Return the [x, y] coordinate for the center point of the cell that contains the specified text.  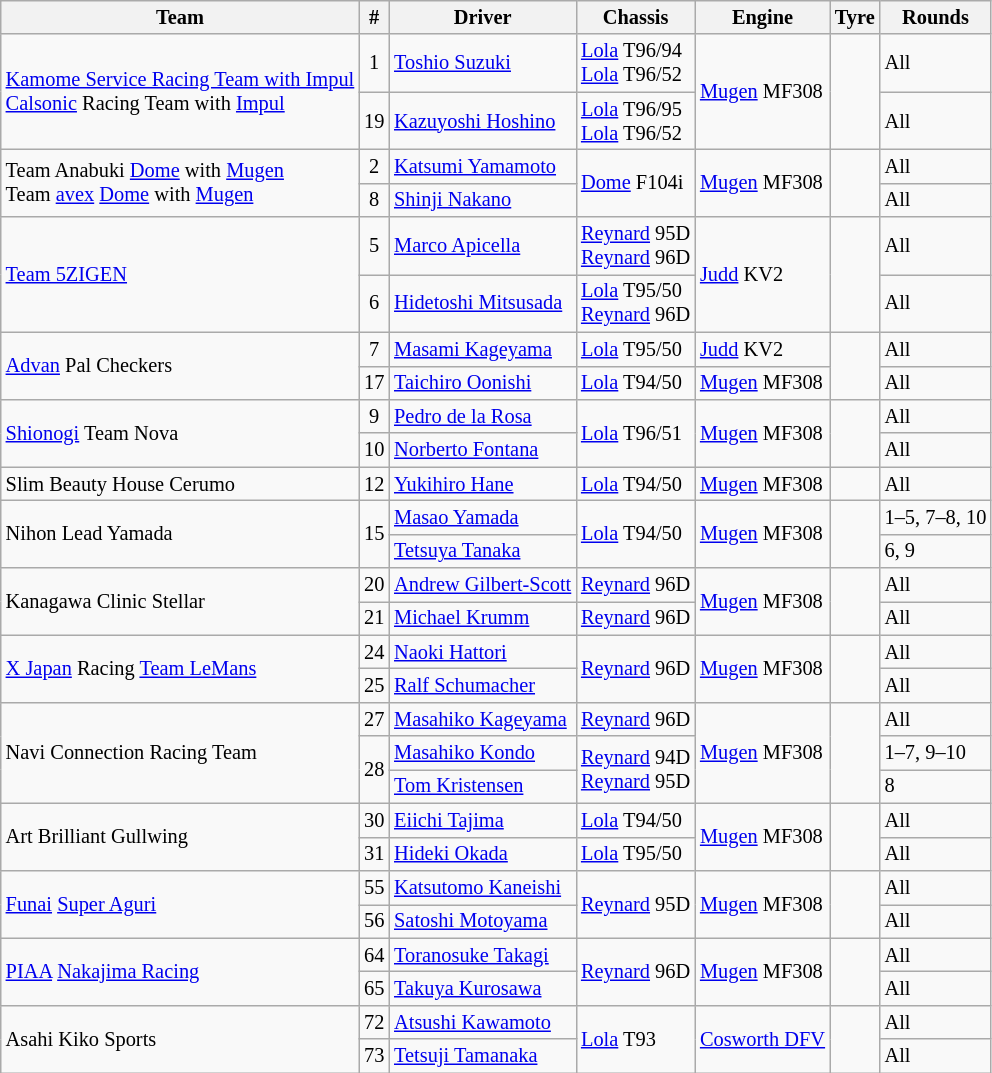
2 [374, 166]
Lola T96/95Lola T96/52 [636, 121]
Tyre [855, 17]
Naoki Hattori [482, 652]
Kazuyoshi Hoshino [482, 121]
Asahi Kiko Sports [180, 1038]
Takuya Kurosawa [482, 988]
Atsushi Kawamoto [482, 1022]
Kanagawa Clinic Stellar [180, 602]
Lola T96/51 [636, 432]
Reynard 95DReynard 96D [636, 246]
Hideki Okada [482, 854]
Shinji Nakano [482, 200]
10 [374, 450]
Andrew Gilbert-Scott [482, 585]
PIAA Nakajima Racing [180, 972]
Toshio Suzuki [482, 63]
Advan Pal Checkers [180, 366]
72 [374, 1022]
Ralf Schumacher [482, 685]
Satoshi Motoyama [482, 921]
Navi Connection Racing Team [180, 752]
Masami Kageyama [482, 349]
Pedro de la Rosa [482, 416]
Chassis [636, 17]
27 [374, 719]
Funai Super Aguri [180, 904]
Art Brilliant Gullwing [180, 836]
73 [374, 1056]
Team Anabuki Dome with MugenTeam avex Dome with Mugen [180, 182]
25 [374, 685]
Rounds [936, 17]
Team 5ZIGEN [180, 274]
Reynard 94DReynard 95D [636, 770]
Katsutomo Kaneishi [482, 887]
Driver [482, 17]
9 [374, 416]
30 [374, 820]
Marco Apicella [482, 246]
5 [374, 246]
Tom Kristensen [482, 786]
Eiichi Tajima [482, 820]
Lola T93 [636, 1038]
Reynard 95D [636, 904]
Toranosuke Takagi [482, 955]
Cosworth DFV [762, 1038]
65 [374, 988]
Tetsuji Tamanaka [482, 1056]
Dome F104i [636, 182]
Kamome Service Racing Team with ImpulCalsonic Racing Team with Impul [180, 92]
Slim Beauty House Cerumo [180, 484]
X Japan Racing Team LeMans [180, 668]
Tetsuya Tanaka [482, 551]
20 [374, 585]
19 [374, 121]
Hidetoshi Mitsusada [482, 303]
1–5, 7–8, 10 [936, 517]
24 [374, 652]
1–7, 9–10 [936, 753]
Engine [762, 17]
Michael Krumm [482, 618]
Masao Yamada [482, 517]
Masahiko Kondo [482, 753]
Lola T96/94Lola T96/52 [636, 63]
Team [180, 17]
21 [374, 618]
# [374, 17]
17 [374, 383]
28 [374, 770]
56 [374, 921]
12 [374, 484]
7 [374, 349]
Norberto Fontana [482, 450]
6, 9 [936, 551]
Yukihiro Hane [482, 484]
Shionogi Team Nova [180, 432]
15 [374, 534]
Taichiro Oonishi [482, 383]
31 [374, 854]
Katsumi Yamamoto [482, 166]
64 [374, 955]
Nihon Lead Yamada [180, 534]
55 [374, 887]
Lola T95/50Reynard 96D [636, 303]
1 [374, 63]
6 [374, 303]
Masahiko Kageyama [482, 719]
